Capture the cell that displays the provided text and extract its [X, Y] central coordinate. 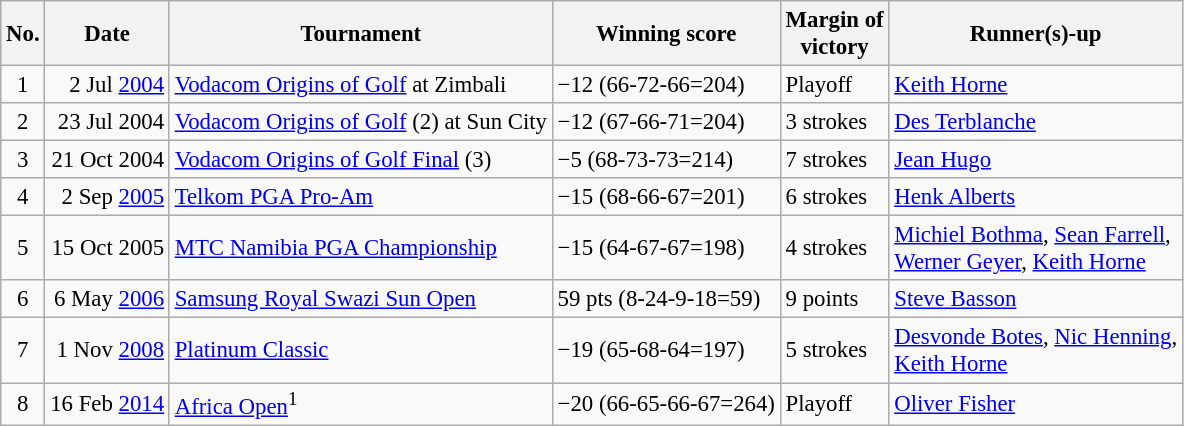
Runner(s)-up [1036, 34]
−20 (66-65-66-67=264) [666, 404]
MTC Namibia PGA Championship [360, 248]
Vodacom Origins of Golf (2) at Sun City [360, 122]
−19 (65-68-64=197) [666, 350]
Platinum Classic [360, 350]
21 Oct 2004 [107, 160]
2 Sep 2005 [107, 197]
16 Feb 2014 [107, 404]
Telkom PGA Pro-Am [360, 197]
8 [23, 404]
Michiel Bothma, Sean Farrell, Werner Geyer, Keith Horne [1036, 248]
Tournament [360, 34]
−15 (68-66-67=201) [666, 197]
−15 (64-67-67=198) [666, 248]
Des Terblanche [1036, 122]
Africa Open1 [360, 404]
4 strokes [834, 248]
Steve Basson [1036, 299]
Desvonde Botes, Nic Henning, Keith Horne [1036, 350]
Vodacom Origins of Golf at Zimbali [360, 85]
−12 (67-66-71=204) [666, 122]
6 May 2006 [107, 299]
6 strokes [834, 197]
23 Jul 2004 [107, 122]
7 strokes [834, 160]
Keith Horne [1036, 85]
15 Oct 2005 [107, 248]
Jean Hugo [1036, 160]
Samsung Royal Swazi Sun Open [360, 299]
Date [107, 34]
−5 (68-73-73=214) [666, 160]
Oliver Fisher [1036, 404]
5 [23, 248]
2 [23, 122]
−12 (66-72-66=204) [666, 85]
1 Nov 2008 [107, 350]
No. [23, 34]
3 [23, 160]
7 [23, 350]
Vodacom Origins of Golf Final (3) [360, 160]
2 Jul 2004 [107, 85]
3 strokes [834, 122]
9 points [834, 299]
5 strokes [834, 350]
Winning score [666, 34]
4 [23, 197]
6 [23, 299]
1 [23, 85]
59 pts (8-24-9-18=59) [666, 299]
Henk Alberts [1036, 197]
Margin ofvictory [834, 34]
